Return (x, y) of the center of cell containing provided text 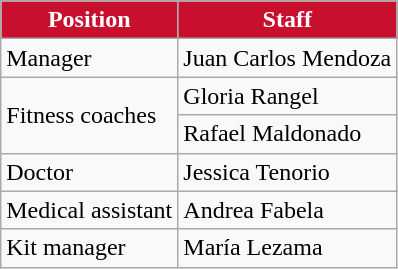
Doctor (90, 172)
Position (90, 20)
Juan Carlos Mendoza (288, 58)
Kit manager (90, 248)
Manager (90, 58)
Fitness coaches (90, 115)
Gloria Rangel (288, 96)
Jessica Tenorio (288, 172)
Andrea Fabela (288, 210)
Staff (288, 20)
Rafael Maldonado (288, 134)
Medical assistant (90, 210)
María Lezama (288, 248)
